Locate the cell with the specified text and output its (x, y) center coordinate. 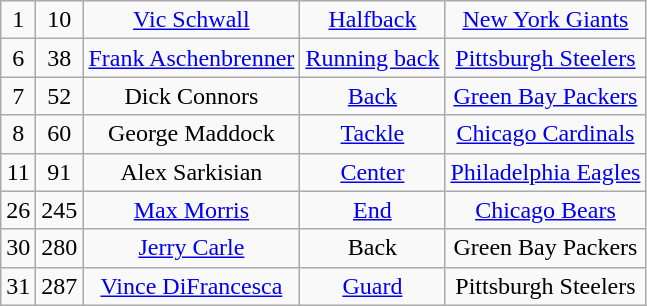
280 (60, 248)
60 (60, 134)
26 (18, 210)
Chicago Cardinals (546, 134)
Dick Connors (192, 96)
Center (372, 172)
7 (18, 96)
245 (60, 210)
8 (18, 134)
Jerry Carle (192, 248)
Frank Aschenbrenner (192, 58)
Alex Sarkisian (192, 172)
Chicago Bears (546, 210)
31 (18, 286)
10 (60, 20)
Tackle (372, 134)
91 (60, 172)
Halfback (372, 20)
End (372, 210)
Max Morris (192, 210)
1 (18, 20)
Running back (372, 58)
Vince DiFrancesca (192, 286)
30 (18, 248)
38 (60, 58)
George Maddock (192, 134)
New York Giants (546, 20)
287 (60, 286)
Philadelphia Eagles (546, 172)
11 (18, 172)
52 (60, 96)
Guard (372, 286)
6 (18, 58)
Vic Schwall (192, 20)
